Determine the (X, Y) coordinate at the center of the cell enclosing the given text.  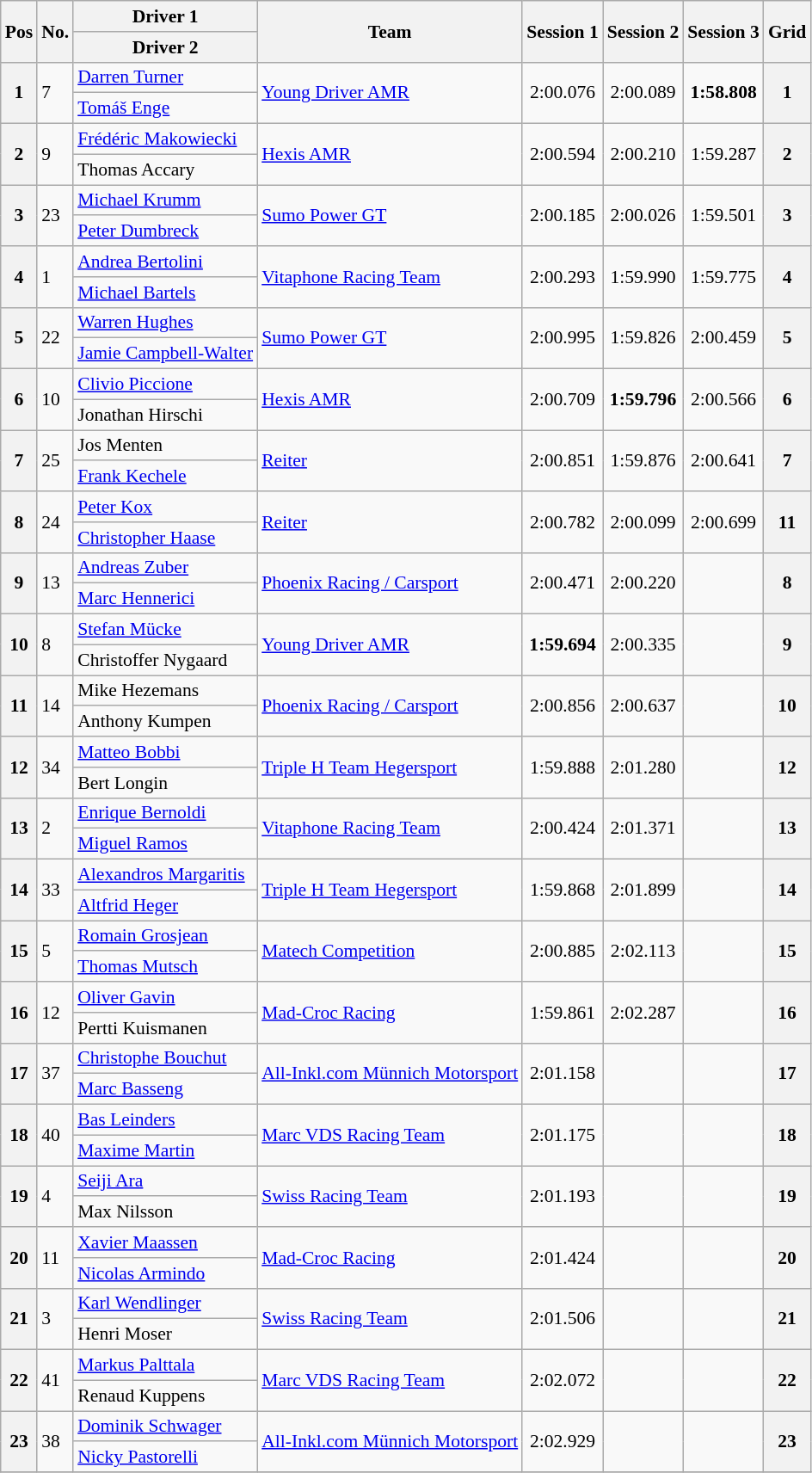
Miguel Ramos (165, 844)
Stefan Mücke (165, 630)
2:00.709 (563, 399)
Pos (19, 31)
Renaud Kuppens (165, 1396)
2:00.851 (563, 461)
Marc Hennerici (165, 599)
1:59.826 (643, 337)
2:00.641 (723, 461)
2:00.099 (643, 521)
2:02.287 (643, 1012)
1:59.694 (563, 645)
1:59.796 (643, 399)
Warren Hughes (165, 323)
37 (55, 1074)
2:01.899 (643, 890)
Andreas Zuber (165, 568)
1:59.888 (563, 767)
2:01.175 (563, 1136)
2:01.158 (563, 1074)
Bert Longin (165, 783)
Altfrid Heger (165, 905)
2:00.220 (643, 583)
2:00.471 (563, 583)
1:59.501 (723, 215)
Driver 2 (165, 47)
2:01.193 (563, 1196)
Romain Grosjean (165, 936)
2:00.594 (563, 155)
No. (55, 31)
Tomáš Enge (165, 108)
2:00.885 (563, 952)
2:00.076 (563, 93)
Anthony Kumpen (165, 722)
2:01.280 (643, 767)
Matteo Bobbi (165, 752)
Seiji Ara (165, 1181)
Marc Basseng (165, 1089)
1:59.775 (723, 277)
2:02.113 (643, 952)
Thomas Mutsch (165, 967)
Frédéric Makowiecki (165, 139)
2:00.566 (723, 399)
2:02.929 (563, 1442)
2:00.856 (563, 706)
1:59.868 (563, 890)
1:59.287 (723, 155)
38 (55, 1442)
2:00.210 (643, 155)
2:01.371 (643, 828)
Bas Leinders (165, 1120)
Henri Moser (165, 1334)
2:01.506 (563, 1318)
Nicky Pastorelli (165, 1458)
Mike Hezemans (165, 691)
Jos Menten (165, 446)
Maxime Martin (165, 1150)
25 (55, 461)
Alexandros Margaritis (165, 875)
Peter Kox (165, 507)
Grid (788, 31)
Thomas Accary (165, 169)
Dominik Schwager (165, 1427)
Michael Bartels (165, 293)
2:00.026 (643, 215)
Clivio Piccione (165, 385)
Enrique Bernoldi (165, 813)
Driver 1 (165, 16)
2:00.335 (643, 645)
Michael Krumm (165, 200)
Oliver Gavin (165, 997)
2:01.424 (563, 1258)
2:00.995 (563, 337)
Team (390, 31)
34 (55, 767)
Karl Wendlinger (165, 1304)
Session 1 (563, 31)
Peter Dumbreck (165, 231)
41 (55, 1380)
2:00.782 (563, 521)
Christoffer Nygaard (165, 660)
2:00.699 (723, 521)
2:00.293 (563, 277)
24 (55, 521)
1:58.808 (723, 93)
Frank Kechele (165, 477)
Session 2 (643, 31)
Christopher Haase (165, 538)
1:59.876 (643, 461)
Max Nilsson (165, 1212)
Andrea Bertolini (165, 262)
2:00.637 (643, 706)
Christophe Bouchut (165, 1058)
Jonathan Hirschi (165, 415)
2:00.185 (563, 215)
Jamie Campbell-Walter (165, 354)
1:59.990 (643, 277)
40 (55, 1136)
2:00.459 (723, 337)
Xavier Maassen (165, 1242)
2:00.424 (563, 828)
1:59.861 (563, 1012)
Matech Competition (390, 952)
2:02.072 (563, 1380)
Session 3 (723, 31)
Markus Palttala (165, 1365)
Darren Turner (165, 77)
33 (55, 890)
2:00.089 (643, 93)
Pertti Kuismanen (165, 1028)
Nicolas Armindo (165, 1273)
